For the text-containing cell, return its midpoint in (x, y) coordinate format. 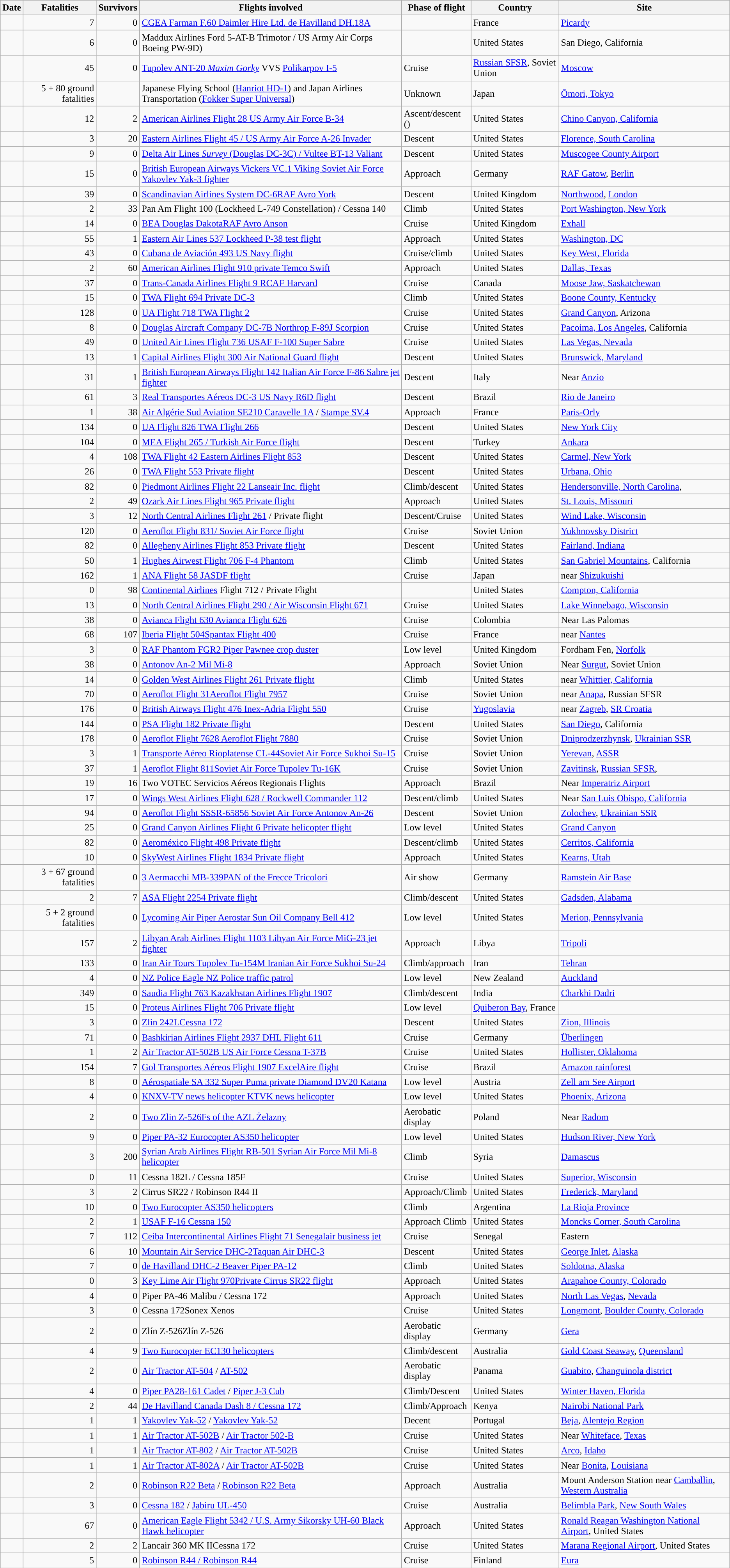
Marana Regional Airport, United States (644, 1546)
Rio de Janeiro (644, 397)
71 (60, 1037)
near Shizukuishi (644, 575)
Gera (644, 1331)
Air Tractor AT-502B US Air Force Cessna T-37B (271, 1052)
Ronald Reagan Washington National Airport, United States (644, 1525)
Aeroflot Flight 7628 Aeroflot Flight 7880 (271, 739)
Piper PA-46 Malibu / Cessna 172 (271, 1296)
31 (60, 377)
Two Eurocopter EC130 helicopters (271, 1351)
British European Airways Flight 142 Italian Air Force F-86 Sabre jet fighter (271, 377)
Ramstein Air Base (644, 877)
Near Anzio (644, 377)
Key Lime Air Flight 970Private Cirrus SR22 flight (271, 1281)
India (515, 993)
Moncks Corner, South Carolina (644, 1221)
Tripoli (644, 943)
Turkey (515, 442)
Scandinavian Airlines System DC-6RAF Avro York (271, 194)
de Havilland DHC-2 Beaver Piper PA-12 (271, 1266)
Approach Climb (436, 1221)
Lycoming Air Piper Aerostar Sun Oil Company Bell 412 (271, 918)
Hendersonville, North Carolina, (644, 486)
Quiberon Bay, France (515, 1008)
Canada (515, 283)
NZ Police Eagle NZ Police traffic patrol (271, 978)
Brunswick, Maryland (644, 357)
33 (118, 209)
Ōmori, Tokyo (644, 94)
Two Zlin Z-526Fs of the AZL Żelazny (271, 1117)
Air Tractor AT-502B / Air Tractor 502-B (271, 1435)
Country (515, 8)
Damascus (644, 1157)
Grand Canyon, Arizona (644, 313)
Amazon rainforest (644, 1067)
Kearns, Utah (644, 857)
North Central Airlines Flight 290 / Air Wisconsin Flight 671 (271, 605)
20 (118, 139)
Florence, South Carolina (644, 139)
Pacoima, Los Angeles, California (644, 327)
Grand Canyon Airlines Flight 6 Private helicopter flight (271, 828)
Survivors (118, 8)
Kenya (515, 1406)
Near Bonita, Louisiana (644, 1465)
Portugal (515, 1421)
American Eagle Flight 5342 / U.S. Army Sikorsky UH-60 Black Hawk helicopter (271, 1525)
Washington, DC (644, 238)
Ascent/descent () (436, 119)
Arapahoe County, Colorado (644, 1281)
Frederick, Maryland (644, 1192)
North Central Airlines Flight 261 / Private flight (271, 516)
Grand Canyon (644, 828)
near Zagreb, SR Croatia (644, 709)
Charkhi Dadri (644, 993)
Nairobi National Park (644, 1406)
Syrian Arab Airlines Flight RB-501 Syrian Air Force Mil Mi-8 helicopter (271, 1157)
Near San Luis Obispo, California (644, 798)
Tehran (644, 963)
Climb/approach (436, 963)
5 + 80 ground fatalities (60, 94)
Yukhnovsky District (644, 531)
Lake Winnebago, Wisconsin (644, 605)
Climb/Approach (436, 1406)
Air Algérie Sud Aviation SE210 Caravelle 1A / Stampe SV.4 (271, 412)
Aeroflot Flight 811Soviet Air Force Tupolev Tu-16K (271, 768)
Boone County, Kentucky (644, 298)
UA Flight 718 TWA Flight 2 (271, 313)
Near Imperatriz Airport (644, 783)
Two Eurocopter AS350 helicopters (271, 1207)
MEA Flight 265 / Turkish Air Force flight (271, 442)
176 (60, 709)
American Airlines Flight 28 US Army Air Force B-34 (271, 119)
British Airways Flight 476 Inex-Adria Flight 550 (271, 709)
Gadsden, Alabama (644, 897)
Russian SFSR, Soviet Union (515, 68)
Zell am See Airport (644, 1082)
Winter Haven, Florida (644, 1391)
TWA Flight 553 Private flight (271, 471)
Date (12, 8)
45 (60, 68)
Cessna 182 / Jabiru UL-450 (271, 1505)
British European Airways Vickers VC.1 Viking Soviet Air Force Yakovlev Yak-3 fighter (271, 174)
Transporte Aéreo Rioplatense CL-44Soviet Air Force Sukhoi Su-15 (271, 754)
ASA Flight 2254 Private flight (271, 897)
Air Tractor AT-802 / Air Tractor AT-502B (271, 1450)
Piper PA28-161 Cadet / Piper J-3 Cub (271, 1391)
Port Washington, New York (644, 209)
Fairland, Indiana (644, 546)
Continental Airlines Flight 712 / Private Flight (271, 590)
Fordham Fen, Norfolk (644, 649)
Approach/Climb (436, 1192)
Gold Coast Seaway, Queensland (644, 1351)
Avianca Flight 630 Avianca Flight 626 (271, 620)
128 (60, 313)
Dallas, Texas (644, 268)
Ceiba Intercontinental Airlines Flight 71 Senegalair business jet (271, 1236)
Libya (515, 943)
UA Flight 826 TWA Flight 266 (271, 427)
Mount Anderson Station near Camballin, Western Australia (644, 1485)
11 (118, 1177)
Northwood, London (644, 194)
New Zealand (515, 978)
Auckland (644, 978)
Mountain Air Service DHC-2Taquan Air DHC-3 (271, 1251)
Japanese Flying School (Hanriot HD-1) and Japan Airlines Transportation (Fokker Super Universal) (271, 94)
5 (60, 1561)
Yerevan, ASSR (644, 754)
Piper PA-32 Eurocopter AS350 helicopter (271, 1137)
200 (118, 1157)
KNXV-TV news helicopter KTVK news helicopter (271, 1097)
Robinson R22 Beta / Robinson R22 Beta (271, 1485)
55 (60, 238)
Yakovlev Yak-52 / Yakovlev Yak-52 (271, 1421)
Cessna 182L / Cessna 185F (271, 1177)
39 (60, 194)
Dniprodzerzhynsk, Ukrainian SSR (644, 739)
SkyWest Airlines Flight 1834 Private flight (271, 857)
Trans-Canada Airlines Flight 9 RCAF Harvard (271, 283)
Cirrus SR22 / Robinson R44 II (271, 1192)
Moose Jaw, Saskatchewan (644, 283)
107 (118, 635)
American Airlines Flight 910 private Temco Swift (271, 268)
157 (60, 943)
RAF Phantom FGR2 Piper Pawnee crop duster (271, 649)
Compton, California (644, 590)
TWA Flight 42 Eastern Airlines Flight 853 (271, 457)
Saudia Flight 763 Kazakhstan Airlines Flight 1907 (271, 993)
Soldotna, Alaska (644, 1266)
70 (60, 694)
CGEA Farman F.60 Daimler Hire Ltd. de Havilland DH.18A (271, 23)
Near Surgut, Soviet Union (644, 664)
Eastern (644, 1236)
Allegheny Airlines Flight 853 Private flight (271, 546)
Poland (515, 1117)
Phase of flight (436, 8)
Aérospatiale SA 332 Super Puma private Diamond DV20 Katana (271, 1082)
Carmel, New York (644, 457)
De Havilland Canada Dash 8 / Cessna 172 (271, 1406)
Ankara (644, 442)
Beja, Alentejo Region (644, 1421)
Eastern Airlines Flight 45 / US Army Air Force A-26 Invader (271, 139)
Key West, Florida (644, 253)
Colombia (515, 620)
Las Vegas, Nevada (644, 342)
Finland (515, 1561)
Gol Transportes Aéreos Flight 1907 ExcelAire flight (271, 1067)
43 (60, 253)
104 (60, 442)
Fatalities (60, 8)
Iberia Flight 504Spantax Flight 400 (271, 635)
San Gabriel Mountains, California (644, 561)
Moscow (644, 68)
Cruise/climb (436, 253)
68 (60, 635)
Ozark Air Lines Flight 965 Private flight (271, 501)
Zavitinsk, Russian SFSR, (644, 768)
98 (118, 590)
17 (60, 798)
Lancair 360 MK IICessna 172 (271, 1546)
near Anapa, Russian SFSR (644, 694)
Austria (515, 1082)
Robinson R44 / Robinson R44 (271, 1561)
Libyan Arab Airlines Flight 1103 Libyan Air Force MiG-23 jet fighter (271, 943)
26 (60, 471)
RAF Gatow, Berlin (644, 174)
Delta Air Lines Survey (Douglas DC-3C) / Vultee BT-13 Valiant (271, 154)
Hughes Airwest Flight 706 F-4 Phantom (271, 561)
120 (60, 531)
Superior, Wisconsin (644, 1177)
Überlingen (644, 1037)
Picardy (644, 23)
George Inlet, Alaska (644, 1251)
5 + 2 ground fatalities (60, 918)
Decent (436, 1421)
Unknown (436, 94)
ANA Flight 58 JASDF flight (271, 575)
Near Las Palomas (644, 620)
Guabito, Changuinola district (644, 1371)
178 (60, 739)
19 (60, 783)
Air Tractor AT-504 / AT-502 (271, 1371)
Italy (515, 377)
Douglas Aircraft Company DC-7B Northrop F-89J Scorpion (271, 327)
Cerritos, California (644, 842)
134 (60, 427)
Exhall (644, 223)
108 (118, 457)
Air Tractor AT-802A / Air Tractor AT-502B (271, 1465)
Iran Air Tours Tupolev Tu-154M Iranian Air Force Sukhoi Su-24 (271, 963)
Senegal (515, 1236)
Near Radom (644, 1117)
Pan Am Flight 100 (Lockheed L-749 Constellation) / Cessna 140 (271, 209)
TWA Flight 694 Private DC-3 (271, 298)
Belimbla Park, New South Wales (644, 1505)
Urbana, Ohio (644, 471)
Cessna 172Sonex Xenos (271, 1311)
Aeroflot Flight 831/ Soviet Air Force flight (271, 531)
Air show (436, 877)
Paris-Orly (644, 412)
67 (60, 1525)
Cubana de Aviación 493 US Navy flight (271, 253)
25 (60, 828)
Longmont, Boulder County, Colorado (644, 1311)
Bashkirian Airlines Flight 2937 DHL Flight 611 (271, 1037)
112 (118, 1236)
Golden West Airlines Flight 261 Private flight (271, 679)
Phoenix, Arizona (644, 1097)
Flights involved (271, 8)
Merion, Pennsylvania (644, 918)
Wings West Airlines Flight 628 / Rockwell Commander 112 (271, 798)
near Whittier, California (644, 679)
94 (60, 813)
Tupolev ANT-20 Maxim Gorky VVS Polikarpov I-5 (271, 68)
Yugoslavia (515, 709)
Antonov An-2 Mil Mi-8 (271, 664)
Climb/Descent (436, 1391)
154 (60, 1067)
Zlín Z-526Zlín Z-526 (271, 1331)
Zolochev, Ukrainian SSR (644, 813)
St. Louis, Missouri (644, 501)
Arco, Idaho (644, 1450)
North Las Vegas, Nevada (644, 1296)
Iran (515, 963)
Argentina (515, 1207)
162 (60, 575)
Hollister, Oklahoma (644, 1052)
Aeroméxico Flight 498 Private flight (271, 842)
Capital Airlines Flight 300 Air National Guard flight (271, 357)
La Rioja Province (644, 1207)
Chino Canyon, California (644, 119)
Site (644, 8)
Piedmont Airlines Flight 22 Lanseair Inc. flight (271, 486)
133 (60, 963)
Eura (644, 1561)
Descent/Cruise (436, 516)
near Nantes (644, 635)
144 (60, 724)
Hudson River, New York (644, 1137)
Wind Lake, Wisconsin (644, 516)
Panama (515, 1371)
Muscogee County Airport (644, 154)
Real Transportes Aéreos DC-3 US Navy R6D flight (271, 397)
Eastern Air Lines 537 Lockheed P-38 test flight (271, 238)
PSA Flight 182 Private flight (271, 724)
3 + 67 ground fatalities (60, 877)
Maddux Airlines Ford 5-AT-B Trimotor / US Army Air Corps Boeing PW-9D) (271, 43)
Aeroflot Flight SSSR-65856 Soviet Air Force Antonov An-26 (271, 813)
Aeroflot Flight 31Aeroflot Flight 7957 (271, 694)
Syria (515, 1157)
Proteus Airlines Flight 706 Private flight (271, 1008)
44 (118, 1406)
Zlin 242LCessna 172 (271, 1023)
Near Whiteface, Texas (644, 1435)
BEA Douglas DakotaRAF Avro Anson (271, 223)
16 (118, 783)
3 Aermacchi MB-339PAN of the Frecce Tricolori (271, 877)
Two VOTEC Servicios Aéreos Regionais Flights (271, 783)
United Air Lines Flight 736 USAF F-100 Super Sabre (271, 342)
60 (118, 268)
50 (60, 561)
349 (60, 993)
61 (60, 397)
New York City (644, 427)
USAF F-16 Cessna 150 (271, 1221)
Zion, Illinois (644, 1023)
